Find where the given text appears and provide that cell's center as [x, y] coordinate. 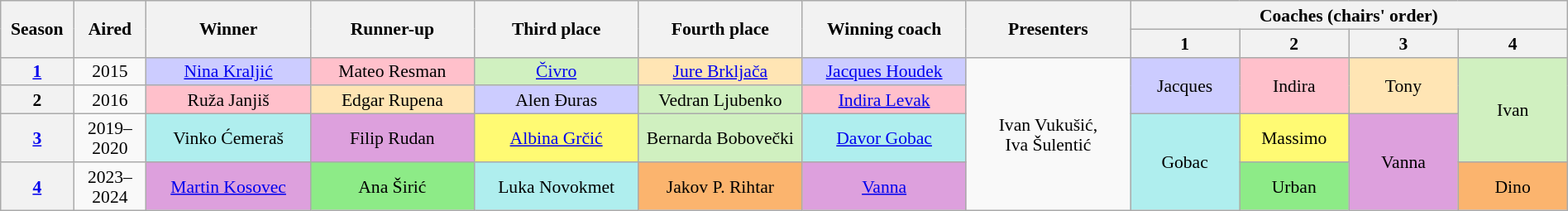
2015 [110, 71]
Tony [1403, 85]
Mateo Resman [392, 71]
Bernarda Bobovečki [720, 138]
Davor Gobac [884, 138]
Fourth place [720, 29]
Martin Kosovec [228, 186]
Ana Širić [392, 186]
2023–2024 [110, 186]
Edgar Rupena [392, 100]
Aired [110, 29]
Indira [1294, 85]
Runner-up [392, 29]
Čivro [556, 71]
Jakov P. Rihtar [720, 186]
Luka Novokmet [556, 186]
Season [37, 29]
Coaches (chairs' order) [1348, 15]
Ruža Janjiš [228, 100]
2019–2020 [110, 138]
Vinko Ćemeraš [228, 138]
Third place [556, 29]
Dino [1513, 186]
Urban [1294, 186]
Gobac [1184, 162]
Massimo [1294, 138]
Presenters [1048, 29]
Jure Brkljača [720, 71]
Alen Đuras [556, 100]
Albina Grčić [556, 138]
Jacques [1184, 85]
Ivan [1513, 109]
Indira Levak [884, 100]
Nina Kraljić [228, 71]
Winner [228, 29]
Jacques Houdek [884, 71]
2016 [110, 100]
Winning coach [884, 29]
Vedran Ljubenko [720, 100]
Filip Rudan [392, 138]
Ivan Vukušić,Iva Šulentić [1048, 133]
